Detect which cell encompasses the target text, then output its [X, Y] center coordinate. 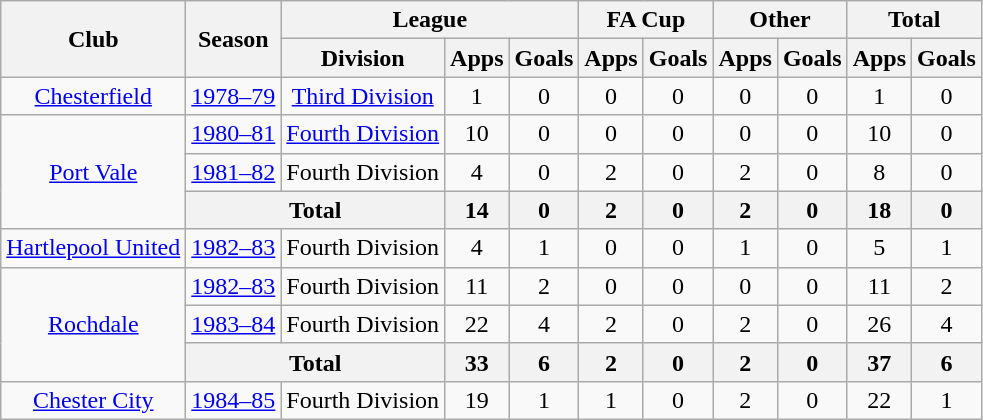
Other [780, 20]
Rochdale [94, 324]
Club [94, 39]
1984–85 [234, 400]
19 [477, 400]
8 [879, 172]
1983–84 [234, 324]
1980–81 [234, 134]
37 [879, 362]
FA Cup [646, 20]
18 [879, 210]
Third Division [363, 96]
14 [477, 210]
Chesterfield [94, 96]
Hartlepool United [94, 248]
33 [477, 362]
Chester City [94, 400]
26 [879, 324]
Division [363, 58]
1981–82 [234, 172]
Port Vale [94, 172]
1978–79 [234, 96]
Season [234, 39]
5 [879, 248]
League [430, 20]
